Search for the cell housing the specified text and yield its (x, y) center coordinate. 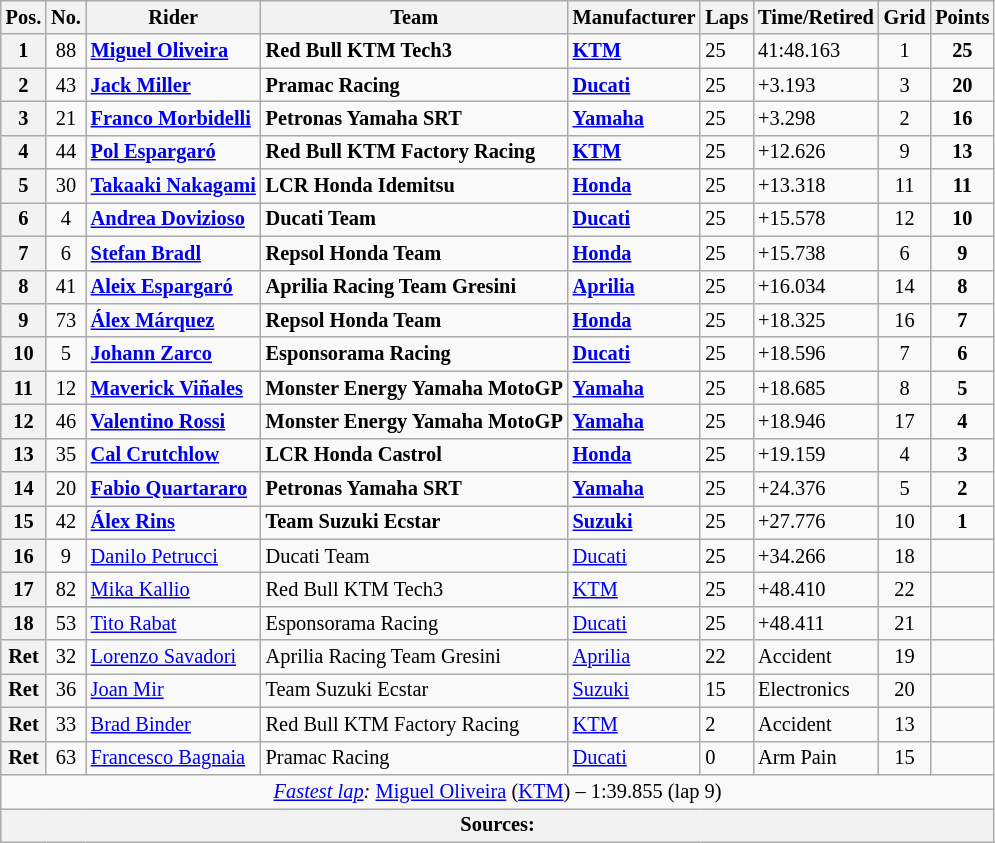
+15.578 (816, 219)
Fabio Quartararo (174, 489)
Tito Rabat (174, 623)
+18.325 (816, 320)
+16.034 (816, 287)
+18.946 (816, 421)
+27.776 (816, 522)
Cal Crutchlow (174, 455)
Álex Márquez (174, 320)
Mika Kallio (174, 589)
+48.411 (816, 623)
Danilo Petrucci (174, 556)
Miguel Oliveira (174, 51)
0 (726, 758)
33 (66, 724)
Joan Mir (174, 690)
Aleix Espargaró (174, 287)
Takaaki Nakagami (174, 186)
LCR Honda Idemitsu (414, 186)
73 (66, 320)
Franco Morbidelli (174, 118)
Time/Retired (816, 17)
41:48.163 (816, 51)
+19.159 (816, 455)
Jack Miller (174, 85)
+13.318 (816, 186)
53 (66, 623)
41 (66, 287)
Grid (905, 17)
46 (66, 421)
44 (66, 152)
Electronics (816, 690)
Álex Rins (174, 522)
Manufacturer (634, 17)
+3.298 (816, 118)
+48.410 (816, 589)
Andrea Dovizioso (174, 219)
Brad Binder (174, 724)
+18.596 (816, 354)
+12.626 (816, 152)
Sources: (498, 825)
Stefan Bradl (174, 253)
Pol Espargaró (174, 152)
+15.738 (816, 253)
Valentino Rossi (174, 421)
63 (66, 758)
32 (66, 657)
+3.193 (816, 85)
Francesco Bagnaia (174, 758)
LCR Honda Castrol (414, 455)
Maverick Viñales (174, 388)
Team (414, 17)
Arm Pain (816, 758)
35 (66, 455)
36 (66, 690)
+24.376 (816, 489)
30 (66, 186)
Rider (174, 17)
Laps (726, 17)
Lorenzo Savadori (174, 657)
82 (66, 589)
+18.685 (816, 388)
42 (66, 522)
Fastest lap: Miguel Oliveira (KTM) – 1:39.855 (lap 9) (498, 791)
19 (905, 657)
88 (66, 51)
Johann Zarco (174, 354)
Pos. (24, 17)
43 (66, 85)
+34.266 (816, 556)
No. (66, 17)
Points (962, 17)
